Determine the (X, Y) coordinate at the center of the cell enclosing the given text.  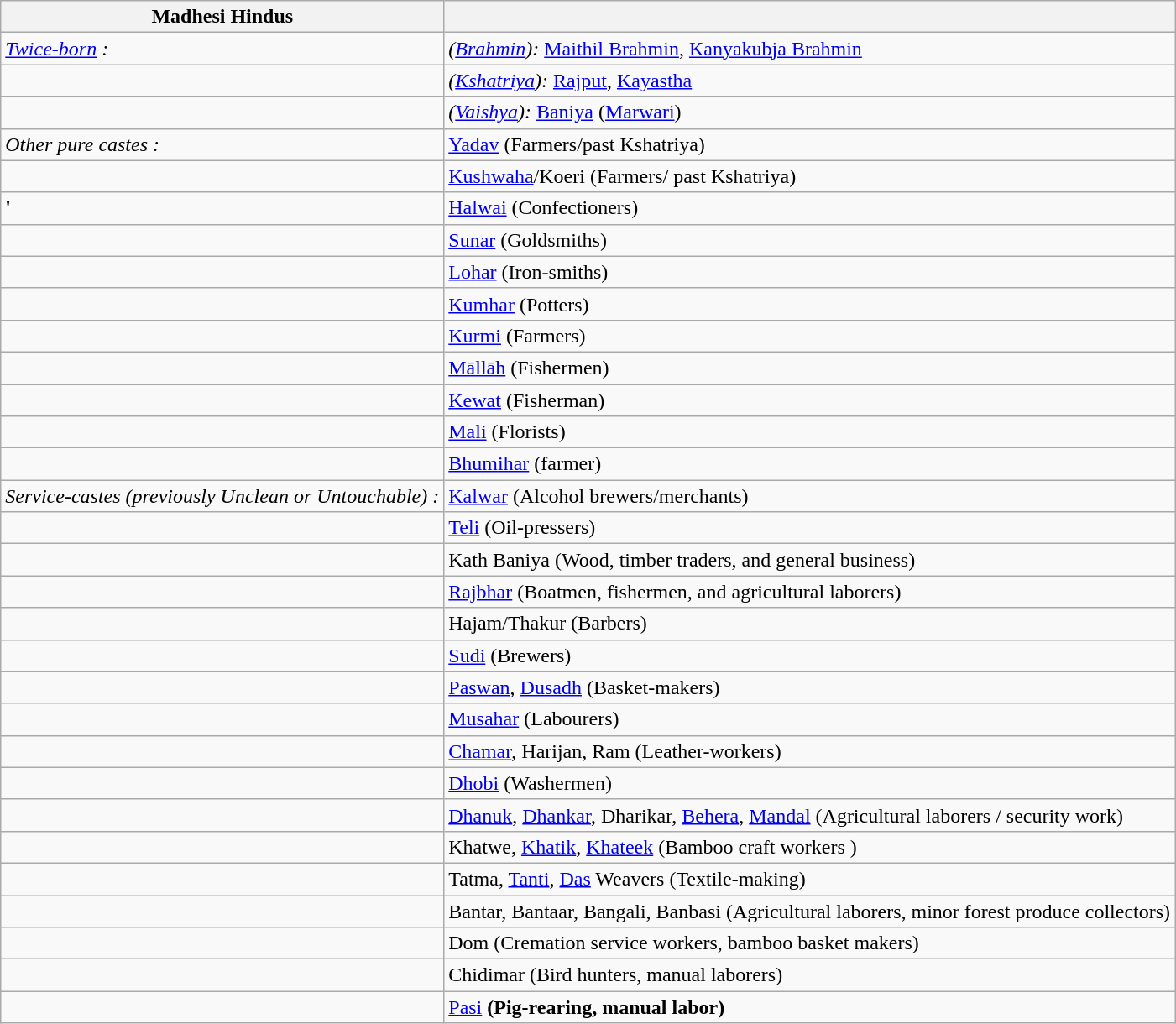
Madhesi Hindus (222, 17)
Paswan, Dusadh (Basket-makers) (809, 687)
Pasi (Pig-rearing, manual labor) (809, 1007)
Yadav (Farmers/past Kshatriya) (809, 144)
Kurmi (Farmers) (809, 336)
Kushwaha/Koeri (Farmers/ past Kshatriya) (809, 176)
Halwai (Confectioners) (809, 208)
Chidimar (Bird hunters, manual laborers) (809, 975)
(Kshatriya): Rajput, Kayastha (809, 81)
Chamar, Harijan, Ram (Leather-workers) (809, 751)
Sudi (Brewers) (809, 656)
Hajam/Thakur (Barbers) (809, 624)
Māllāh (Fishermen) (809, 368)
Musahar (Labourers) (809, 719)
Sunar (Goldsmiths) (809, 240)
Tatma, Tanti, Das Weavers (Textile-making) (809, 879)
Other pure castes : (222, 144)
Lohar (Iron-smiths) (809, 272)
Dom (Cremation service workers, bamboo basket makers) (809, 943)
Bhumihar (farmer) (809, 464)
' (222, 208)
(Vaishya): Baniya (Marwari) (809, 112)
Kumhar (Potters) (809, 304)
Teli (Oil-pressers) (809, 528)
(Brahmin): Maithil Brahmin, Kanyakubja Brahmin (809, 49)
Kalwar (Alcohol brewers/merchants) (809, 496)
Rajbhar (Boatmen, fishermen, and agricultural laborers) (809, 592)
Kewat (Fisherman) (809, 400)
Service-castes (previously Unclean or Untouchable) : (222, 496)
Kath Baniya (Wood, timber traders, and general business) (809, 560)
Dhobi (Washermen) (809, 783)
Bantar, Bantaar, Bangali, Banbasi (Agricultural laborers, minor forest produce collectors) (809, 911)
Mali (Florists) (809, 432)
Khatwe, Khatik, Khateek (Bamboo craft workers ) (809, 847)
Twice-born : (222, 49)
Dhanuk, Dhankar, Dharikar, Behera, Mandal (Agricultural laborers / security work) (809, 815)
